Provide the (X, Y) coordinate of the cell's center where the given text is located.  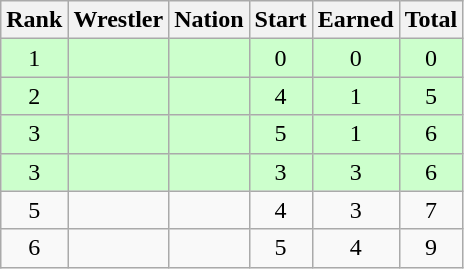
Start (280, 20)
Total (431, 20)
Rank (34, 20)
Nation (209, 20)
Earned (356, 20)
9 (431, 248)
Wrestler (118, 20)
7 (431, 210)
2 (34, 96)
